Scan for the cell matching the given text and deliver its [X, Y] coordinate at center. 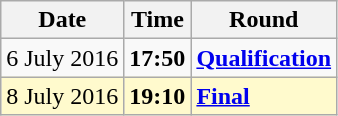
Round [264, 20]
Date [62, 20]
Final [264, 96]
17:50 [158, 58]
8 July 2016 [62, 96]
Time [158, 20]
6 July 2016 [62, 58]
19:10 [158, 96]
Qualification [264, 58]
